Return the (x, y) coordinate for the center point of the cell that contains the specified text.  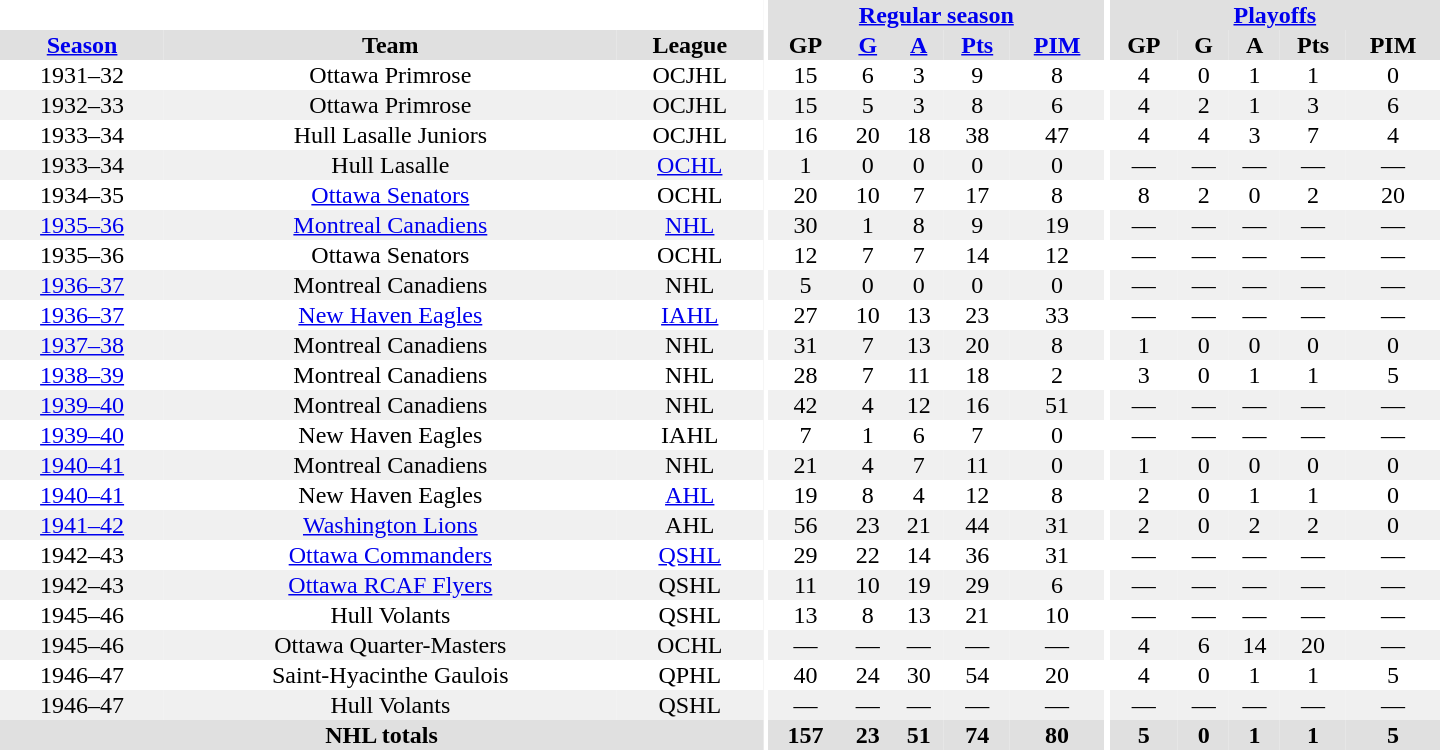
36 (977, 555)
33 (1057, 315)
Hull Lasalle (390, 165)
Team (390, 45)
Saint-Hyacinthe Gaulois (390, 675)
Ottawa Commanders (390, 555)
Ottawa Quarter-Masters (390, 645)
80 (1057, 735)
74 (977, 735)
Regular season (936, 15)
Washington Lions (390, 525)
1934–35 (82, 195)
1937–38 (82, 345)
38 (977, 135)
42 (806, 405)
QPHL (690, 675)
22 (868, 555)
44 (977, 525)
27 (806, 315)
1941–42 (82, 525)
28 (806, 375)
NHL totals (382, 735)
Season (82, 45)
47 (1057, 135)
Playoffs (1275, 15)
1932–33 (82, 105)
54 (977, 675)
157 (806, 735)
1938–39 (82, 375)
Hull Lasalle Juniors (390, 135)
56 (806, 525)
League (690, 45)
1931–32 (82, 75)
24 (868, 675)
17 (977, 195)
40 (806, 675)
Ottawa RCAF Flyers (390, 585)
